Return the (x, y) coordinate for the center point of the cell that contains the specified text.  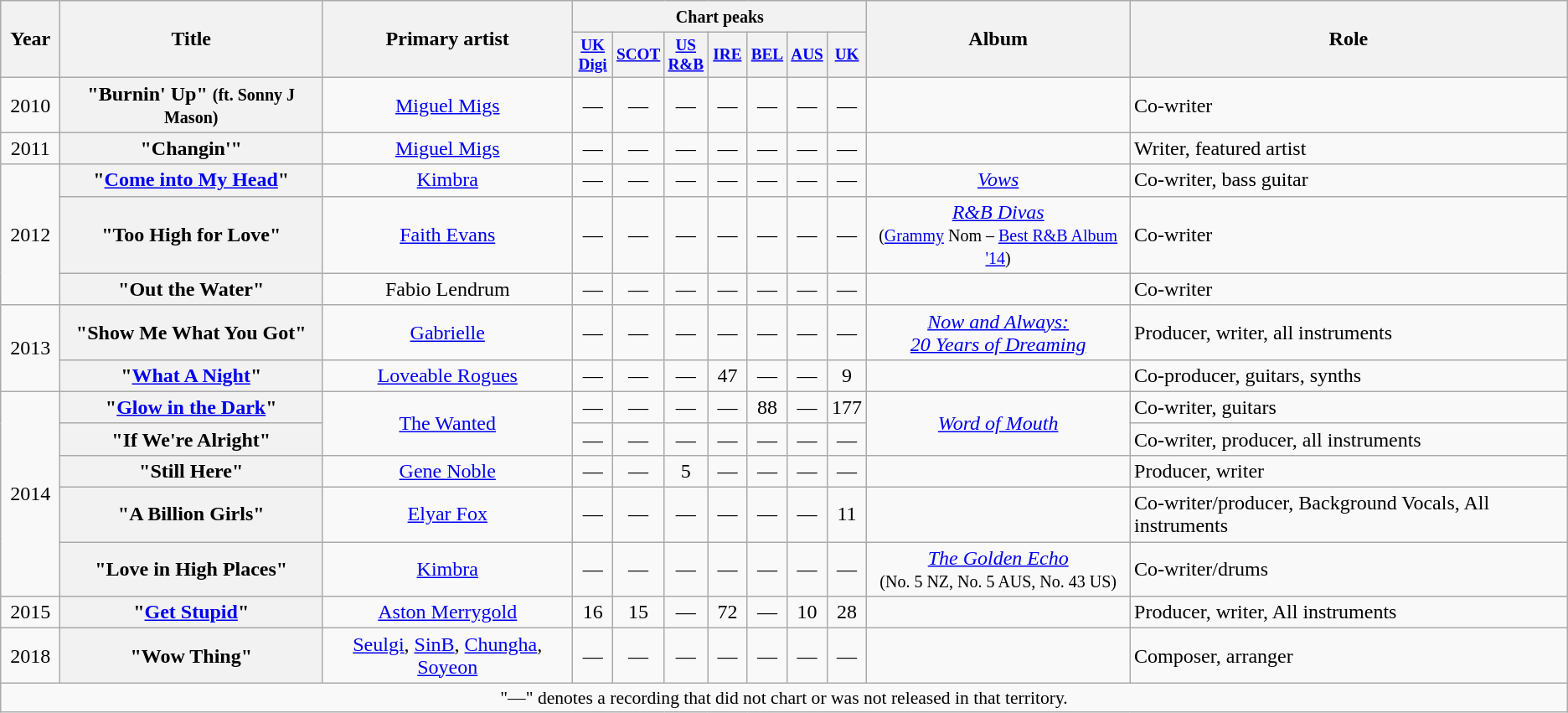
Primary artist (447, 39)
USR&B (686, 55)
BEL (767, 55)
Gene Noble (447, 472)
AUS (807, 55)
Producer, writer, All instruments (1349, 612)
"Love in High Places" (191, 570)
2018 (30, 655)
9 (847, 375)
Title (191, 39)
IRE (728, 55)
Word of Mouth (998, 423)
Album (998, 39)
"What A Night" (191, 375)
Role (1349, 39)
16 (593, 612)
Chart peaks (720, 17)
"Out the Water" (191, 289)
Fabio Lendrum (447, 289)
177 (847, 407)
Now and Always:20 Years of Dreaming (998, 332)
UKDigi (593, 55)
11 (847, 514)
Elyar Fox (447, 514)
Seulgi, SinB, Chungha, Soyeon (447, 655)
"A Billion Girls" (191, 514)
Co-writer, guitars (1349, 407)
The Golden Echo(No. 5 NZ, No. 5 AUS, No. 43 US) (998, 570)
2014 (30, 493)
Co-writer/drums (1349, 570)
Loveable Rogues (447, 375)
R&B Divas(Grammy Nom – Best R&B Album '14) (998, 235)
15 (638, 612)
47 (728, 375)
Gabrielle (447, 332)
2010 (30, 106)
"Glow in the Dark" (191, 407)
Composer, arranger (1349, 655)
10 (807, 612)
Co-writer, bass guitar (1349, 180)
The Wanted (447, 423)
"Still Here" (191, 472)
"Wow Thing" (191, 655)
28 (847, 612)
SCOT (638, 55)
Producer, writer, all instruments (1349, 332)
Co-writer, producer, all instruments (1349, 439)
Vows (998, 180)
Aston Merrygold (447, 612)
2011 (30, 148)
72 (728, 612)
5 (686, 472)
"Changin'" (191, 148)
"—" denotes a recording that did not chart or was not released in that territory. (784, 698)
Producer, writer (1349, 472)
Faith Evans (447, 235)
"Get Stupid" (191, 612)
Writer, featured artist (1349, 148)
2015 (30, 612)
2013 (30, 349)
88 (767, 407)
"Show Me What You Got" (191, 332)
Co-writer/producer, Background Vocals, All instruments (1349, 514)
Co-producer, guitars, synths (1349, 375)
Year (30, 39)
"Too High for Love" (191, 235)
"If We're Alright" (191, 439)
"Come into My Head" (191, 180)
UK (847, 55)
"Burnin' Up" (ft. Sonny J Mason) (191, 106)
2012 (30, 235)
